For the text-containing cell, return its midpoint in (X, Y) coordinate format. 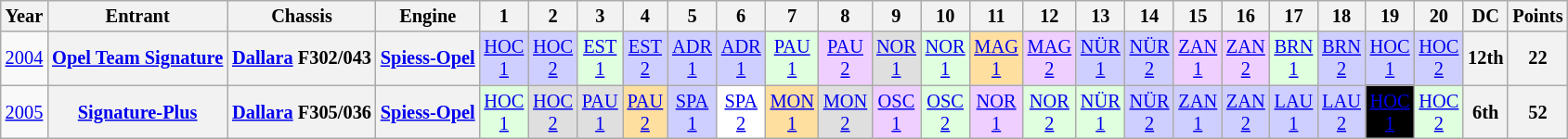
SPA1 (693, 112)
11 (995, 16)
Opel Team Signature (137, 58)
6th (1485, 112)
14 (1149, 16)
2004 (24, 58)
Points (1537, 16)
NOR2 (1049, 112)
BRN2 (1341, 58)
19 (1391, 16)
MAG1 (995, 58)
Chassis (302, 16)
LAU2 (1341, 112)
15 (1198, 16)
1 (505, 16)
Engine (428, 16)
2005 (24, 112)
OSC1 (897, 112)
MON1 (793, 112)
Dallara F305/036 (302, 112)
22 (1537, 58)
8 (845, 16)
BRN1 (1294, 58)
17 (1294, 16)
EST2 (646, 58)
16 (1246, 16)
20 (1439, 16)
Year (24, 16)
OSC2 (945, 112)
7 (793, 16)
3 (600, 16)
4 (646, 16)
SPA2 (741, 112)
9 (897, 16)
10 (945, 16)
12 (1049, 16)
18 (1341, 16)
6 (741, 16)
13 (1101, 16)
Entrant (137, 16)
MAG2 (1049, 58)
Signature-Plus (137, 112)
Dallara F302/043 (302, 58)
EST1 (600, 58)
LAU1 (1294, 112)
MON2 (845, 112)
12th (1485, 58)
5 (693, 16)
52 (1537, 112)
DC (1485, 16)
2 (553, 16)
